Provide the [x, y] coordinate of the cell's center where the given text is located.  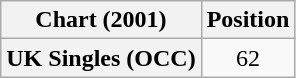
Position [248, 20]
Chart (2001) [101, 20]
UK Singles (OCC) [101, 58]
62 [248, 58]
